Scan for the cell matching the given text and deliver its (X, Y) coordinate at center. 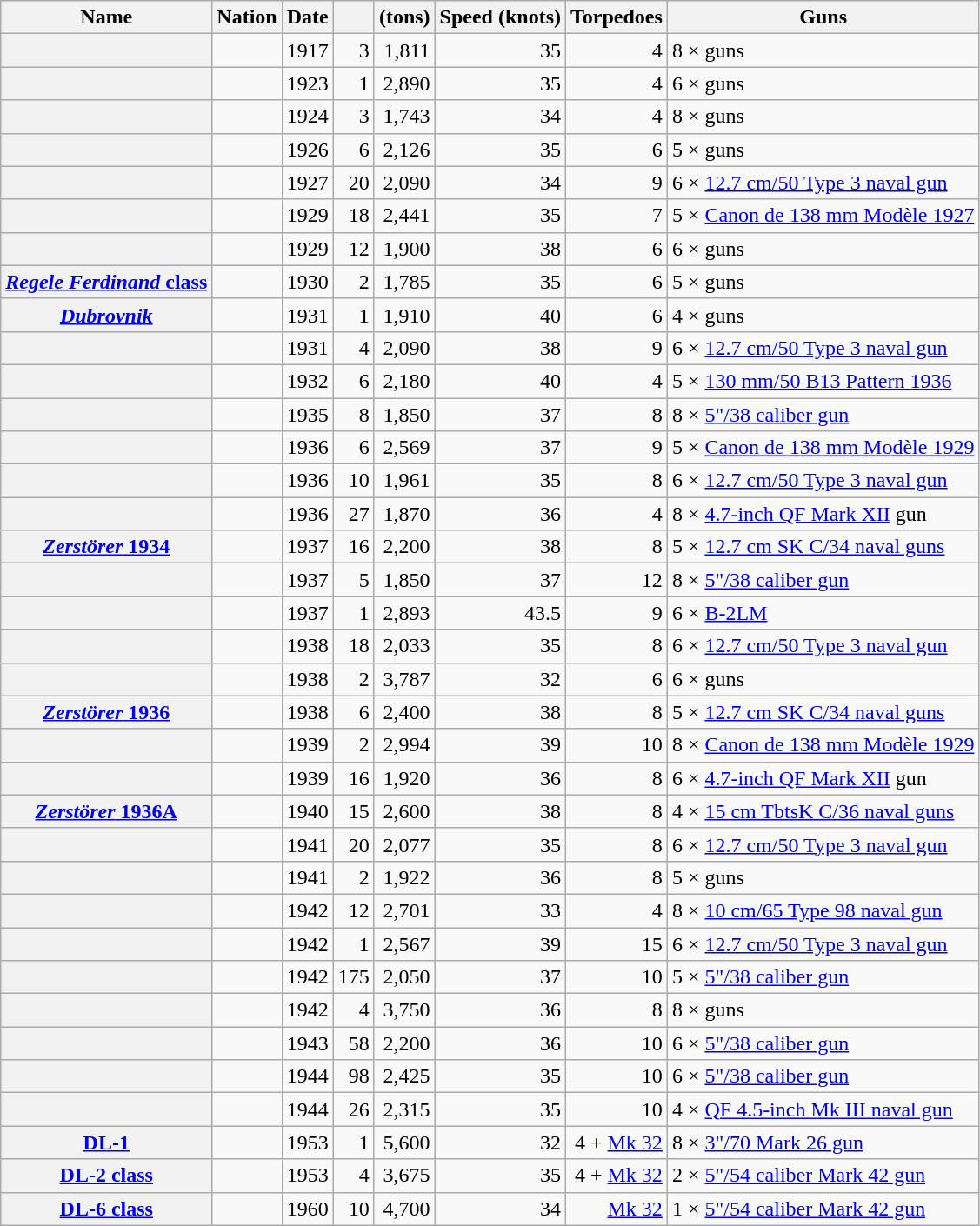
8 × Canon de 138 mm Modèle 1929 (823, 745)
8 × 3"/70 Mark 26 gun (823, 1143)
(tons) (404, 17)
2,893 (404, 613)
5 × 130 mm/50 B13 Pattern 1936 (823, 381)
2,441 (404, 216)
Date (308, 17)
1960 (308, 1209)
Name (106, 17)
DL-1 (106, 1143)
1940 (308, 811)
2 × 5"/54 caliber Mark 42 gun (823, 1176)
2,315 (404, 1109)
2,126 (404, 150)
1,920 (404, 778)
1,811 (404, 50)
DL-2 class (106, 1176)
1932 (308, 381)
8 × 4.7-inch QF Mark XII gun (823, 514)
8 × 10 cm/65 Type 98 naval gun (823, 910)
1,743 (404, 117)
7 (617, 216)
1924 (308, 117)
1,900 (404, 249)
Dubrovnik (106, 315)
3,787 (404, 679)
DL-6 class (106, 1209)
2,400 (404, 712)
33 (500, 910)
27 (353, 514)
5 × Canon de 138 mm Modèle 1927 (823, 216)
Guns (823, 17)
4,700 (404, 1209)
4 × 15 cm TbtsK C/36 naval guns (823, 811)
Torpedoes (617, 17)
Mk 32 (617, 1209)
1927 (308, 183)
1 × 5"/54 caliber Mark 42 gun (823, 1209)
175 (353, 977)
2,994 (404, 745)
2,180 (404, 381)
2,077 (404, 844)
1,910 (404, 315)
5 × 5"/38 caliber gun (823, 977)
5,600 (404, 1143)
4 × guns (823, 315)
6 × B-2LM (823, 613)
1,870 (404, 514)
Nation (247, 17)
3,675 (404, 1176)
43.5 (500, 613)
2,890 (404, 83)
2,425 (404, 1076)
Zerstörer 1936 (106, 712)
Regele Ferdinand class (106, 282)
6 × 4.7-inch QF Mark XII gun (823, 778)
1930 (308, 282)
Speed (knots) (500, 17)
1917 (308, 50)
2,033 (404, 646)
26 (353, 1109)
1926 (308, 150)
5 × Canon de 138 mm Modèle 1929 (823, 448)
1935 (308, 415)
1,785 (404, 282)
1943 (308, 1043)
1,961 (404, 481)
2,050 (404, 977)
1,922 (404, 877)
2,569 (404, 448)
Zerstörer 1934 (106, 547)
4 × QF 4.5-inch Mk III naval gun (823, 1109)
5 (353, 580)
2,701 (404, 910)
98 (353, 1076)
58 (353, 1043)
2,567 (404, 943)
2,600 (404, 811)
1923 (308, 83)
Zerstörer 1936A (106, 811)
3,750 (404, 1010)
